Find where the given text appears and provide that cell's center as (x, y) coordinate. 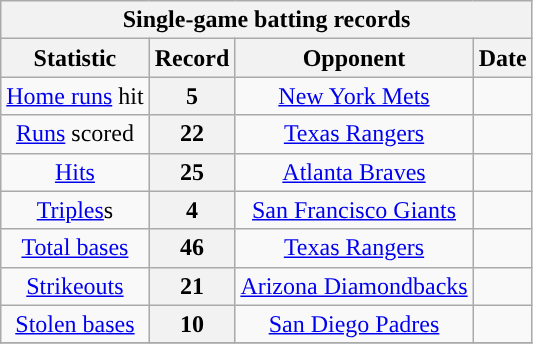
22 (192, 134)
Atlanta Braves (354, 172)
San Francisco Giants (354, 210)
Hits (75, 172)
New York Mets (354, 96)
Single-game batting records (266, 20)
5 (192, 96)
Opponent (354, 58)
25 (192, 172)
Date (502, 58)
Tripless (75, 210)
10 (192, 324)
4 (192, 210)
San Diego Padres (354, 324)
Stolen bases (75, 324)
Home runs hit (75, 96)
Arizona Diamondbacks (354, 286)
Total bases (75, 248)
Statistic (75, 58)
Runs scored (75, 134)
46 (192, 248)
Strikeouts (75, 286)
21 (192, 286)
Record (192, 58)
